Provide the [X, Y] coordinate of the cell's center where the given text is located.  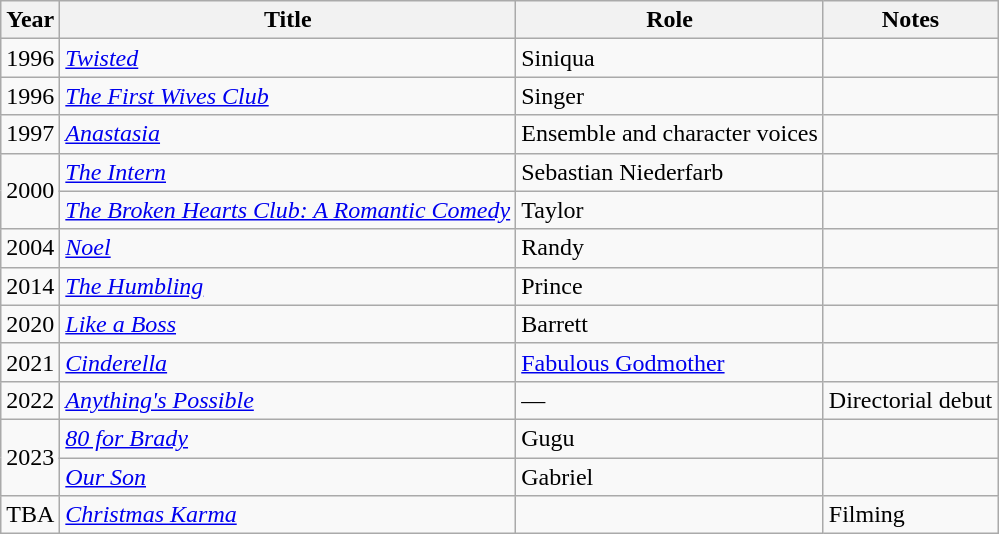
2004 [30, 248]
The Broken Hearts Club: A Romantic Comedy [288, 210]
2022 [30, 400]
2023 [30, 457]
The First Wives Club [288, 96]
Year [30, 20]
Sebastian Niederfarb [670, 172]
2014 [30, 286]
2000 [30, 191]
Notes [910, 20]
Anything's Possible [288, 400]
TBA [30, 515]
The Intern [288, 172]
80 for Brady [288, 438]
Singer [670, 96]
Like a Boss [288, 324]
Taylor [670, 210]
Noel [288, 248]
Prince [670, 286]
Role [670, 20]
Title [288, 20]
Directorial debut [910, 400]
Gugu [670, 438]
Ensemble and character voices [670, 134]
Gabriel [670, 477]
Barrett [670, 324]
Filming [910, 515]
1997 [30, 134]
Siniqua [670, 58]
Twisted [288, 58]
The Humbling [288, 286]
2021 [30, 362]
Fabulous Godmother [670, 362]
Christmas Karma [288, 515]
2020 [30, 324]
— [670, 400]
Cinderella [288, 362]
Anastasia [288, 134]
Our Son [288, 477]
Randy [670, 248]
